Find where the given text appears and provide that cell's center as (X, Y) coordinate. 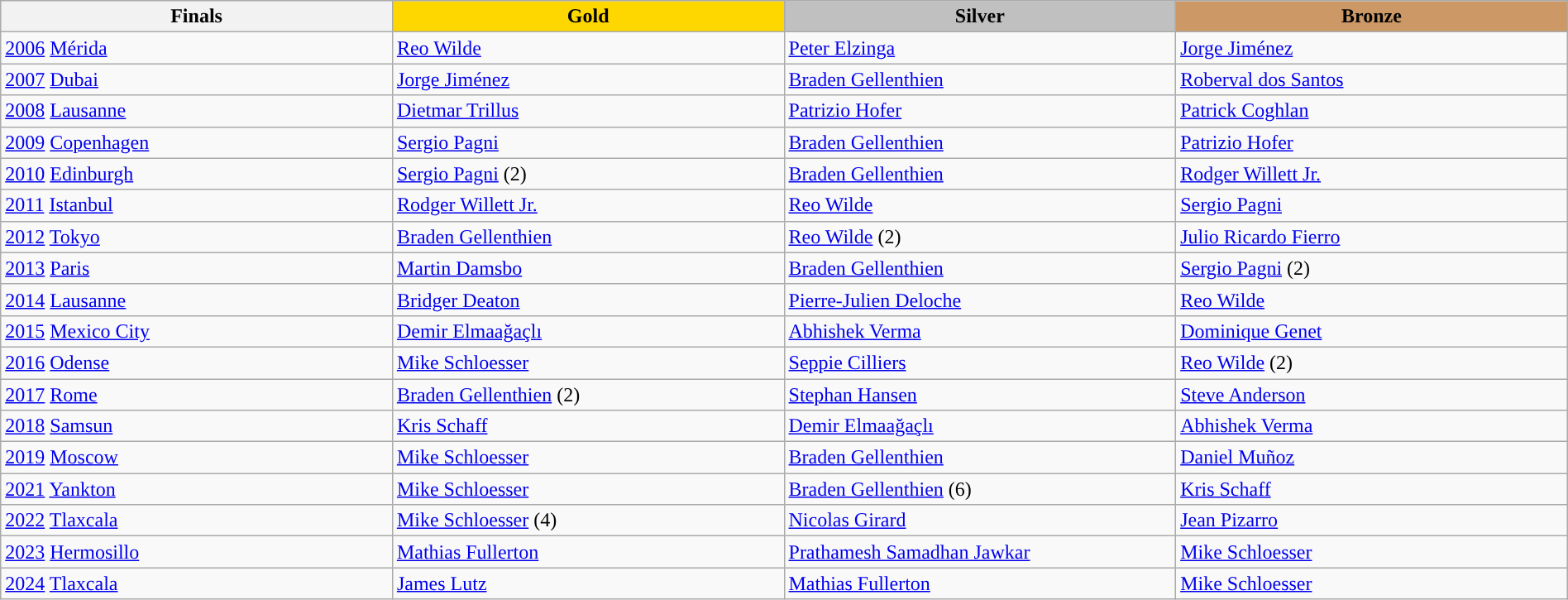
2011 Istanbul (197, 205)
2015 Mexico City (197, 331)
2012 Tokyo (197, 237)
Dietmar Trillus (588, 111)
Prathamesh Samadhan Jawkar (980, 552)
Bridger Deaton (588, 300)
2018 Samsun (197, 426)
Stephan Hansen (980, 395)
2009 Copenhagen (197, 142)
2024 Tlaxcala (197, 583)
2006 Mérida (197, 48)
2013 Paris (197, 268)
Silver (980, 17)
Peter Elzinga (980, 48)
Bronze (1372, 17)
2017 Rome (197, 395)
2019 Moscow (197, 458)
2007 Dubai (197, 79)
Seppie Cilliers (980, 362)
Braden Gellenthien (6) (980, 489)
Dominique Genet (1372, 331)
Mike Schloesser (4) (588, 521)
Finals (197, 17)
2008 Lausanne (197, 111)
Roberval dos Santos (1372, 79)
2010 Edinburgh (197, 174)
2016 Odense (197, 362)
Pierre-Julien Deloche (980, 300)
2014 Lausanne (197, 300)
2021 Yankton (197, 489)
Patrick Coghlan (1372, 111)
2022 Tlaxcala (197, 521)
Jean Pizarro (1372, 521)
Julio Ricardo Fierro (1372, 237)
Gold (588, 17)
Braden Gellenthien (2) (588, 395)
James Lutz (588, 583)
2023 Hermosillo (197, 552)
Martin Damsbo (588, 268)
Daniel Muñoz (1372, 458)
Nicolas Girard (980, 521)
Steve Anderson (1372, 395)
